Scan for the cell matching the given text and deliver its [x, y] coordinate at center. 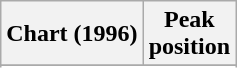
Chart (1996) [72, 34]
Peakposition [189, 34]
